Capture the cell that displays the provided text and extract its [x, y] central coordinate. 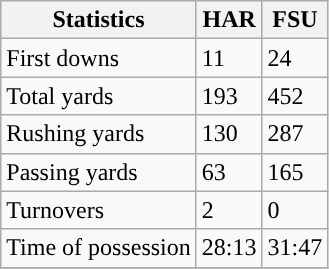
63 [229, 172]
24 [295, 58]
Total yards [99, 96]
130 [229, 134]
FSU [295, 20]
165 [295, 172]
2 [229, 210]
Turnovers [99, 210]
28:13 [229, 248]
HAR [229, 20]
Passing yards [99, 172]
193 [229, 96]
11 [229, 58]
0 [295, 210]
Time of possession [99, 248]
287 [295, 134]
First downs [99, 58]
31:47 [295, 248]
Rushing yards [99, 134]
452 [295, 96]
Statistics [99, 20]
